Extract the [X, Y] coordinate from the center of the cell holding the provided text.  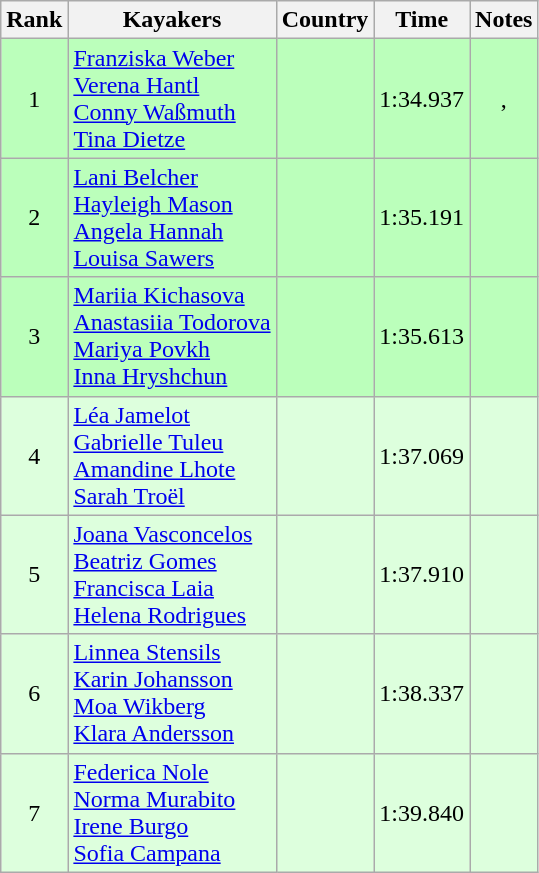
Franziska WeberVerena HantlConny WaßmuthTina Dietze [172, 98]
Linnea StensilsKarin JohanssonMoa WikbergKlara Andersson [172, 694]
Joana VasconcelosBeatriz GomesFrancisca LaiaHelena Rodrigues [172, 574]
1:39.840 [422, 812]
, [504, 98]
Kayakers [172, 20]
Country [325, 20]
4 [34, 456]
Rank [34, 20]
5 [34, 574]
1:37.910 [422, 574]
3 [34, 336]
Notes [504, 20]
1:38.337 [422, 694]
Mariia KichasovaAnastasiia TodorovaMariya PovkhInna Hryshchun [172, 336]
Lani BelcherHayleigh MasonAngela HannahLouisa Sawers [172, 218]
6 [34, 694]
1:37.069 [422, 456]
Léa JamelotGabrielle TuleuAmandine LhoteSarah Troël [172, 456]
1:34.937 [422, 98]
Time [422, 20]
7 [34, 812]
1 [34, 98]
1:35.613 [422, 336]
2 [34, 218]
1:35.191 [422, 218]
Federica NoleNorma MurabitoIrene BurgoSofia Campana [172, 812]
